For the text-containing cell, return its midpoint in [X, Y] coordinate format. 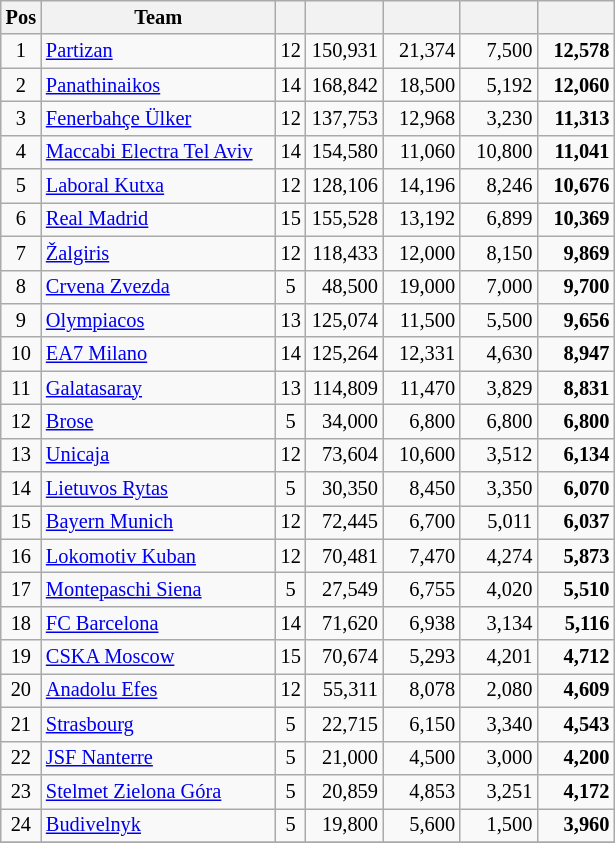
Stelmet Zielona Góra [158, 791]
Brose [158, 421]
4,712 [576, 657]
11,060 [422, 152]
1,500 [498, 825]
10,676 [576, 186]
11,500 [422, 320]
48,500 [344, 287]
21 [21, 724]
Real Madrid [158, 219]
Olympiacos [158, 320]
3,000 [498, 758]
8,078 [422, 690]
10,800 [498, 152]
FC Barcelona [158, 623]
3,350 [498, 489]
6,700 [422, 522]
Partizan [158, 51]
23 [21, 791]
3,134 [498, 623]
30,350 [344, 489]
20 [21, 690]
8,246 [498, 186]
Laboral Kutxa [158, 186]
4,609 [576, 690]
18,500 [422, 85]
8 [21, 287]
1 [21, 51]
12,060 [576, 85]
Anadolu Efes [158, 690]
4,274 [498, 556]
7,500 [498, 51]
10,369 [576, 219]
3 [21, 118]
70,674 [344, 657]
10 [21, 354]
8,947 [576, 354]
5,500 [498, 320]
7 [21, 253]
4,543 [576, 724]
9,656 [576, 320]
19 [21, 657]
EA7 Milano [158, 354]
3,340 [498, 724]
22 [21, 758]
11 [21, 388]
6,134 [576, 455]
6,938 [422, 623]
24 [21, 825]
Galatasaray [158, 388]
34,000 [344, 421]
4,853 [422, 791]
4,500 [422, 758]
12,331 [422, 354]
7,000 [498, 287]
2 [21, 85]
JSF Nanterre [158, 758]
155,528 [344, 219]
8,150 [498, 253]
27,549 [344, 589]
5,873 [576, 556]
10,600 [422, 455]
118,433 [344, 253]
150,931 [344, 51]
137,753 [344, 118]
6,150 [422, 724]
9,700 [576, 287]
55,311 [344, 690]
16 [21, 556]
5,011 [498, 522]
11,313 [576, 118]
4,201 [498, 657]
5,192 [498, 85]
Strasbourg [158, 724]
Crvena Zvezda [158, 287]
Pos [21, 17]
125,264 [344, 354]
4,630 [498, 354]
72,445 [344, 522]
8,831 [576, 388]
11,470 [422, 388]
11,041 [576, 152]
12,968 [422, 118]
Montepaschi Siena [158, 589]
6 [21, 219]
6,037 [576, 522]
128,106 [344, 186]
12,000 [422, 253]
5,293 [422, 657]
9,869 [576, 253]
Panathinaikos [158, 85]
12,578 [576, 51]
CSKA Moscow [158, 657]
Fenerbahçe Ülker [158, 118]
5,510 [576, 589]
4,200 [576, 758]
6,070 [576, 489]
5,116 [576, 623]
3,829 [498, 388]
21,374 [422, 51]
Team [158, 17]
5,600 [422, 825]
Budivelnyk [158, 825]
114,809 [344, 388]
154,580 [344, 152]
7,470 [422, 556]
14,196 [422, 186]
13,192 [422, 219]
168,842 [344, 85]
3,960 [576, 825]
4 [21, 152]
3,230 [498, 118]
Lokomotiv Kuban [158, 556]
4,172 [576, 791]
6,899 [498, 219]
3,251 [498, 791]
19,800 [344, 825]
2,080 [498, 690]
71,620 [344, 623]
9 [21, 320]
20,859 [344, 791]
125,074 [344, 320]
6,755 [422, 589]
22,715 [344, 724]
Maccabi Electra Tel Aviv [158, 152]
19,000 [422, 287]
Lietuvos Rytas [158, 489]
Unicaja [158, 455]
18 [21, 623]
Žalgiris [158, 253]
70,481 [344, 556]
21,000 [344, 758]
17 [21, 589]
73,604 [344, 455]
4,020 [498, 589]
Bayern Munich [158, 522]
8,450 [422, 489]
3,512 [498, 455]
